Find where the given text appears and provide that cell's center as [x, y] coordinate. 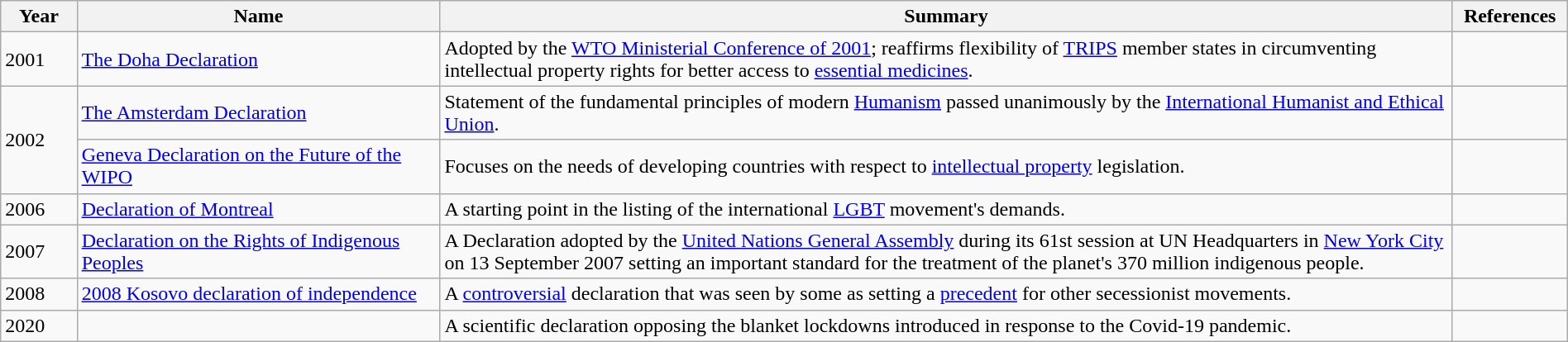
Summary [946, 17]
Geneva Declaration on the Future of the WIPO [258, 167]
2020 [39, 325]
2006 [39, 209]
Statement of the fundamental principles of modern Humanism passed unanimously by the International Humanist and Ethical Union. [946, 112]
2001 [39, 59]
Focuses on the needs of developing countries with respect to intellectual property legislation. [946, 167]
The Doha Declaration [258, 59]
2008 [39, 294]
The Amsterdam Declaration [258, 112]
Year [39, 17]
A starting point in the listing of the international LGBT movement's demands. [946, 209]
A scientific declaration opposing the blanket lockdowns introduced in response to the Covid-19 pandemic. [946, 325]
A controversial declaration that was seen by some as setting a precedent for other secessionist movements. [946, 294]
2007 [39, 251]
2008 Kosovo declaration of independence [258, 294]
References [1510, 17]
Declaration of Montreal [258, 209]
2002 [39, 140]
Declaration on the Rights of Indigenous Peoples [258, 251]
Name [258, 17]
